Provide the (X, Y) coordinate of the cell's center where the given text is located.  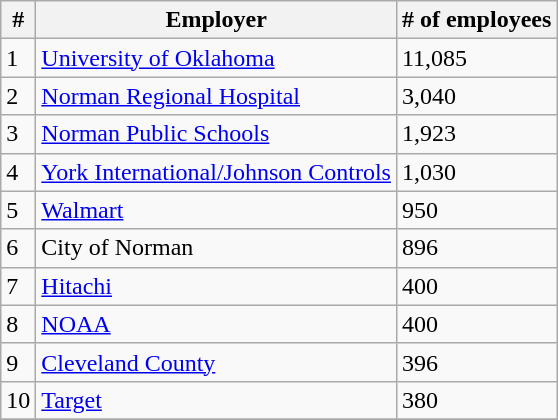
City of Norman (216, 248)
10 (18, 400)
3 (18, 134)
University of Oklahoma (216, 58)
1 (18, 58)
Norman Public Schools (216, 134)
# (18, 20)
9 (18, 362)
NOAA (216, 324)
4 (18, 172)
Cleveland County (216, 362)
8 (18, 324)
2 (18, 96)
Walmart (216, 210)
Hitachi (216, 286)
3,040 (476, 96)
5 (18, 210)
Target (216, 400)
York International/Johnson Controls (216, 172)
Norman Regional Hospital (216, 96)
396 (476, 362)
# of employees (476, 20)
Employer (216, 20)
11,085 (476, 58)
6 (18, 248)
380 (476, 400)
1,030 (476, 172)
7 (18, 286)
1,923 (476, 134)
896 (476, 248)
950 (476, 210)
